Output the (X, Y) coordinate of the center of the cell containing the given text.  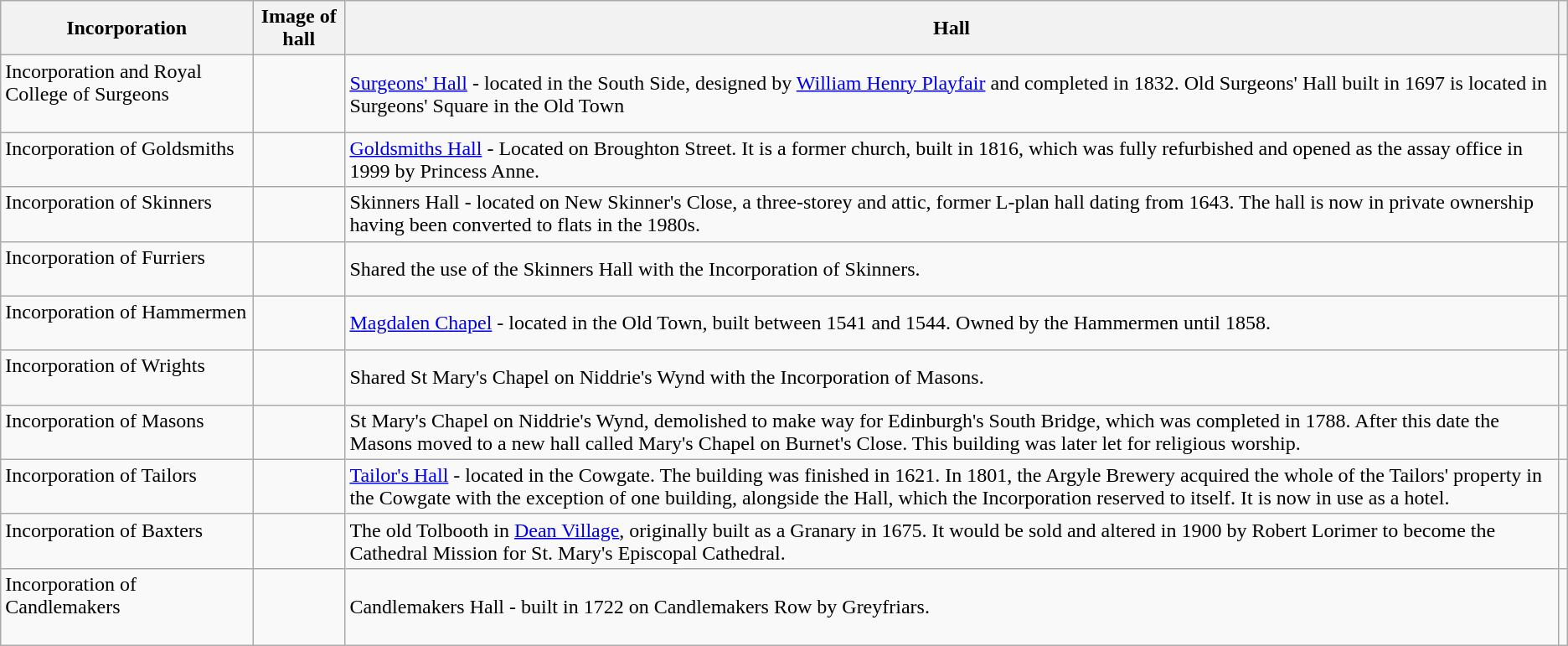
Hall (952, 28)
Incorporation of Skinners (127, 214)
Incorporation (127, 28)
Incorporation of Hammermen (127, 323)
Incorporation of Candlemakers (127, 607)
Incorporation of Furriers (127, 268)
Incorporation and Royal College of Surgeons (127, 94)
Candlemakers Hall - built in 1722 on Candlemakers Row by Greyfriars. (952, 607)
Incorporation of Masons (127, 432)
Incorporation of Wrights (127, 377)
Image of hall (299, 28)
Shared St Mary's Chapel on Niddrie's Wynd with the Incorporation of Masons. (952, 377)
Magdalen Chapel - located in the Old Town, built between 1541 and 1544. Owned by the Hammermen until 1858. (952, 323)
Incorporation of Tailors (127, 486)
Shared the use of the Skinners Hall with the Incorporation of Skinners. (952, 268)
Incorporation of Goldsmiths (127, 159)
Incorporation of Baxters (127, 541)
